Pinpoint the cell where the given text exists, returning its (x, y) midpoint coordinate. 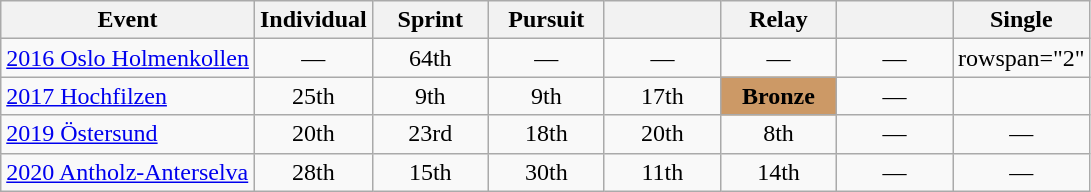
2017 Hochfilzen (128, 96)
23rd (430, 134)
Event (128, 20)
2020 Antholz-Anterselva (128, 172)
Bronze (778, 96)
Single (1022, 20)
8th (778, 134)
14th (778, 172)
64th (430, 58)
15th (430, 172)
2019 Östersund (128, 134)
30th (546, 172)
11th (662, 172)
Relay (778, 20)
25th (313, 96)
28th (313, 172)
17th (662, 96)
rowspan="2" (1022, 58)
2016 Oslo Holmenkollen (128, 58)
Individual (313, 20)
Sprint (430, 20)
18th (546, 134)
Pursuit (546, 20)
